Return [X, Y] of the center of cell containing provided text 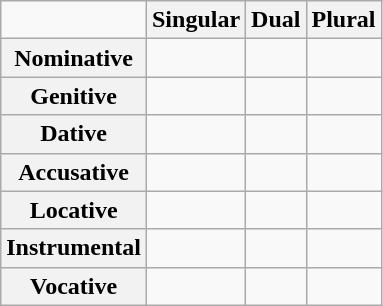
Dative [74, 134]
Plural [344, 20]
Dual [276, 20]
Accusative [74, 172]
Instrumental [74, 248]
Singular [196, 20]
Genitive [74, 96]
Vocative [74, 286]
Locative [74, 210]
Nominative [74, 58]
